Determine the [x, y] coordinate at the center of the cell enclosing the given text.  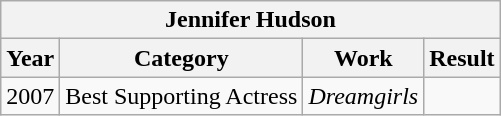
Category [182, 58]
Result [462, 58]
Year [30, 58]
2007 [30, 96]
Dreamgirls [364, 96]
Work [364, 58]
Jennifer Hudson [250, 20]
Best Supporting Actress [182, 96]
